Return (x, y) of the center of cell containing provided text 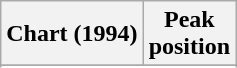
Peakposition (189, 34)
Chart (1994) (72, 34)
